Detect which cell encompasses the target text, then output its (x, y) center coordinate. 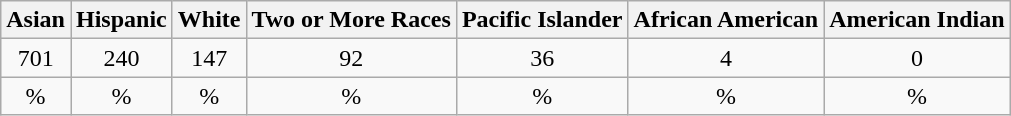
Pacific Islander (542, 20)
Asian (36, 20)
92 (351, 58)
36 (542, 58)
Two or More Races (351, 20)
White (209, 20)
American Indian (917, 20)
701 (36, 58)
Hispanic (121, 20)
4 (726, 58)
African American (726, 20)
147 (209, 58)
0 (917, 58)
240 (121, 58)
